Scan for the cell matching the given text and deliver its [X, Y] coordinate at center. 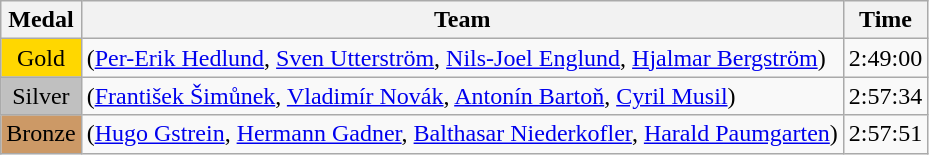
2:57:34 [885, 96]
Time [885, 20]
Silver [41, 96]
(Per-Erik Hedlund, Sven Utterström, Nils-Joel Englund, Hjalmar Bergström) [462, 58]
(František Šimůnek, Vladimír Novák, Antonín Bartoň, Cyril Musil) [462, 96]
Team [462, 20]
(Hugo Gstrein, Hermann Gadner, Balthasar Niederkofler, Harald Paumgarten) [462, 134]
Gold [41, 58]
2:57:51 [885, 134]
Bronze [41, 134]
2:49:00 [885, 58]
Medal [41, 20]
